Identify which cell holds the provided text, then report its (x, y) central coordinate. 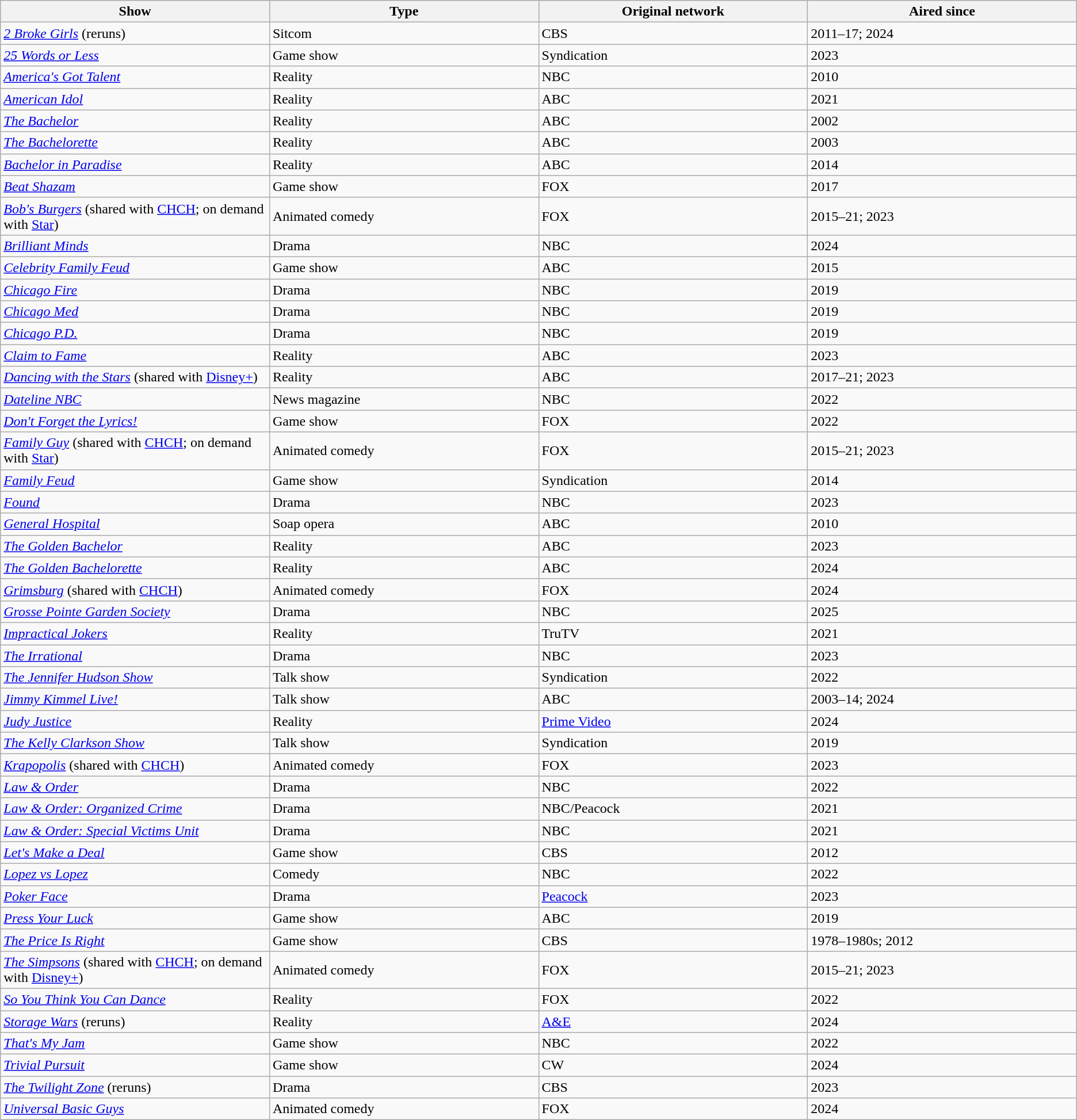
2 Broke Girls (reruns) (135, 33)
The Bachelor (135, 121)
Grimsburg (shared with CHCH) (135, 590)
CW (673, 1065)
NBC/Peacock (673, 809)
The Twilight Zone (reruns) (135, 1087)
A&E (673, 1021)
2017 (942, 186)
Don't Forget the Lyrics! (135, 421)
25 Words or Less (135, 55)
American Idol (135, 99)
1978–1980s; 2012 (942, 940)
Original network (673, 12)
Law & Order (135, 787)
General Hospital (135, 524)
So You Think You Can Dance (135, 999)
Bob's Burgers (shared with CHCH; on demand with Star) (135, 216)
2003–14; 2024 (942, 699)
Let's Make a Deal (135, 853)
Type (404, 12)
Judy Justice (135, 721)
The Irrational (135, 655)
TruTV (673, 633)
Aired since (942, 12)
Chicago Med (135, 312)
The Kelly Clarkson Show (135, 743)
Universal Basic Guys (135, 1109)
That's My Jam (135, 1043)
2012 (942, 853)
2003 (942, 143)
News magazine (404, 399)
2015 (942, 267)
Peacock (673, 896)
Chicago P.D. (135, 334)
Claim to Fame (135, 356)
Soap opera (404, 524)
Comedy (404, 874)
2002 (942, 121)
The Jennifer Hudson Show (135, 678)
Show (135, 12)
Chicago Fire (135, 289)
Trivial Pursuit (135, 1065)
Bachelor in Paradise (135, 165)
America's Got Talent (135, 77)
Storage Wars (reruns) (135, 1021)
Law & Order: Organized Crime (135, 809)
The Golden Bachelorette (135, 568)
Sitcom (404, 33)
2017–21; 2023 (942, 377)
Poker Face (135, 896)
Law & Order: Special Victims Unit (135, 831)
Press Your Luck (135, 918)
Brilliant Minds (135, 246)
Found (135, 502)
2011–17; 2024 (942, 33)
Prime Video (673, 721)
Impractical Jokers (135, 633)
Beat Shazam (135, 186)
Celebrity Family Feud (135, 267)
Grosse Pointe Garden Society (135, 611)
The Price Is Right (135, 940)
Dateline NBC (135, 399)
The Golden Bachelor (135, 546)
Lopez vs Lopez (135, 874)
The Simpsons (shared with CHCH; on demand with Disney+) (135, 970)
Family Guy (shared with CHCH; on demand with Star) (135, 451)
Dancing with the Stars (shared with Disney+) (135, 377)
Family Feud (135, 480)
The Bachelorette (135, 143)
Krapopolis (shared with CHCH) (135, 765)
2025 (942, 611)
Jimmy Kimmel Live! (135, 699)
